Locate the cell with the specified text and output its (x, y) center coordinate. 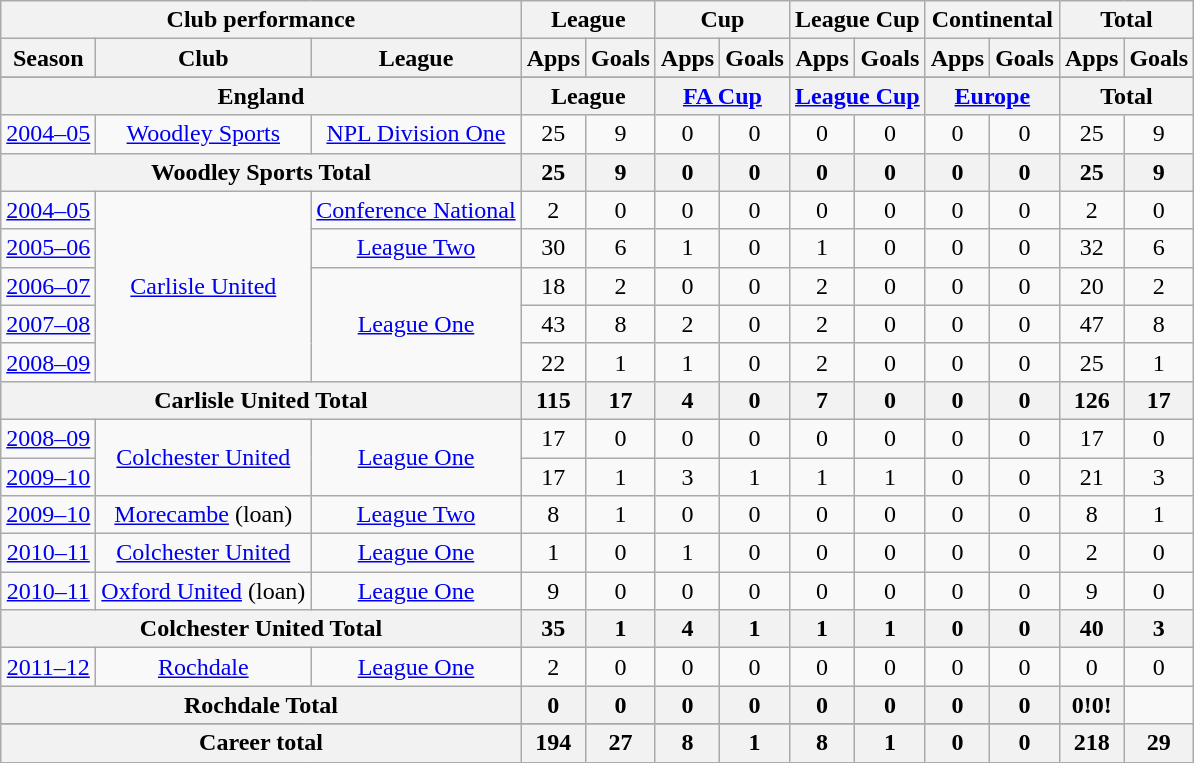
7 (822, 400)
Season (48, 58)
Colchester United Total (261, 629)
Oxford United (loan) (204, 591)
115 (553, 400)
Carlisle United (204, 286)
2005–06 (48, 248)
Woodley Sports (204, 134)
2011–12 (48, 667)
20 (1091, 286)
47 (1091, 324)
Rochdale Total (261, 705)
32 (1091, 248)
22 (553, 362)
43 (553, 324)
126 (1091, 400)
2006–07 (48, 286)
Rochdale (204, 667)
30 (553, 248)
Club performance (261, 20)
Conference National (416, 210)
Club (204, 58)
FA Cup (722, 96)
NPL Division One (416, 134)
194 (553, 743)
Career total (261, 743)
40 (1091, 629)
21 (1091, 477)
Woodley Sports Total (261, 172)
27 (621, 743)
Morecambe (loan) (204, 515)
218 (1091, 743)
0!0! (1091, 705)
35 (553, 629)
England (261, 96)
Carlisle United Total (261, 400)
2007–08 (48, 324)
Cup (722, 20)
Continental (992, 20)
29 (1159, 743)
18 (553, 286)
Europe (992, 96)
